Detect which cell encompasses the target text, then output its [X, Y] center coordinate. 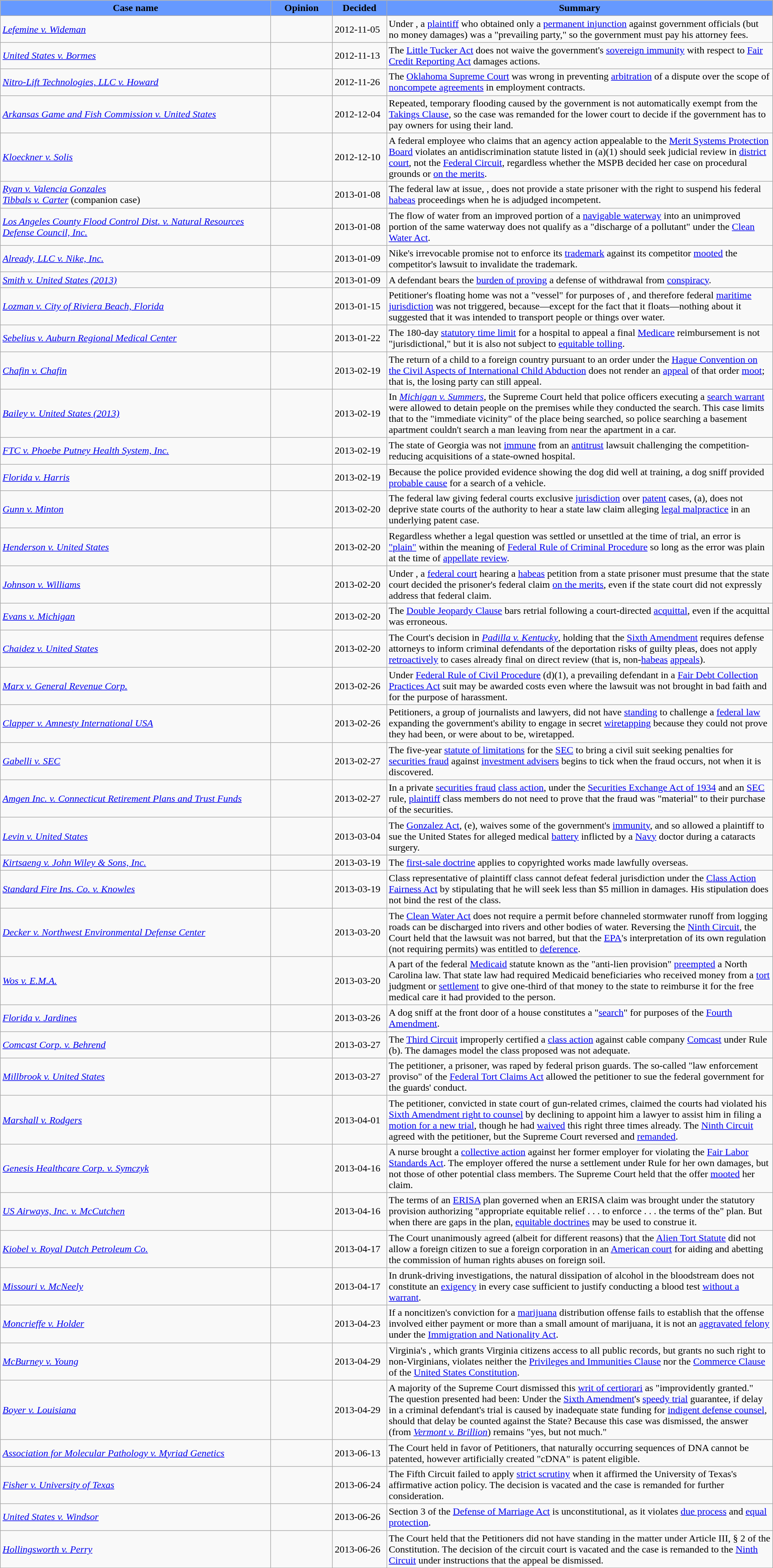
The Little Tucker Act does not waive the government's sovereign immunity with respect to Fair Credit Reporting Act damages actions. [580, 55]
Decker v. Northwest Environmental Defense Center [135, 933]
Florida v. Harris [135, 478]
Levin v. United States [135, 836]
2013-01-15 [360, 306]
Kloeckner v. Solis [135, 157]
2012-11-05 [360, 29]
FTC v. Phoebe Putney Health System, Inc. [135, 451]
2012-12-10 [360, 157]
Bailey v. United States (2013) [135, 413]
2013-06-24 [360, 1485]
Gunn v. Minton [135, 509]
2013-03-04 [360, 836]
2013-01-22 [360, 338]
Fisher v. University of Texas [135, 1485]
Millbrook v. United States [135, 1077]
The Double Jeopardy Clause bars retrial following a court-directed acquittal, even if the acquittal was erroneous. [580, 616]
Marshall v. Rodgers [135, 1120]
Amgen Inc. v. Connecticut Retirement Plans and Trust Funds [135, 798]
Section 3 of the Defense of Marriage Act is unconstitutional, as it violates due process and equal protection. [580, 1517]
2013-03-26 [360, 1018]
Lefemine v. Wideman [135, 29]
US Airways, Inc. v. McCutchen [135, 1211]
Hollingsworth v. Perry [135, 1549]
Johnson v. Williams [135, 584]
Kirtsaeng v. John Wiley & Sons, Inc. [135, 862]
2012-12-04 [360, 114]
A dog sniff at the front door of a house constitutes a "search" for purposes of the Fourth Amendment. [580, 1018]
2013-04-01 [360, 1120]
Already, LLC v. Nike, Inc. [135, 258]
Wos v. E.M.A. [135, 981]
Because the police provided evidence showing the dog did well at training, a dog sniff provided probable cause for a search of a vehicle. [580, 478]
2012-11-26 [360, 82]
Clapper v. Amnesty International USA [135, 723]
Chafin v. Chafin [135, 370]
2013-04-23 [360, 1324]
United States v. Bormes [135, 55]
Smith v. United States (2013) [135, 280]
Boyer v. Louisiana [135, 1410]
Evans v. Michigan [135, 616]
Comcast Corp. v. Behrend [135, 1045]
Henderson v. United States [135, 547]
Decided [360, 8]
United States v. Windsor [135, 1517]
Standard Fire Ins. Co. v. Knowles [135, 889]
Nike's irrevocable promise not to enforce its trademark against its competitor mooted the competitor's lawsuit to invalidate the trademark. [580, 258]
Lozman v. City of Riviera Beach, Florida [135, 306]
Summary [580, 8]
Sebelius v. Auburn Regional Medical Center [135, 338]
The first-sale doctrine applies to copyrighted works made lawfully overseas. [580, 862]
The state of Georgia was not immune from an antitrust lawsuit challenging the competition-reducing acquisitions of a state-owned hospital. [580, 451]
Kiobel v. Royal Dutch Petroleum Co. [135, 1249]
Ryan v. Valencia GonzalesTibbals v. Carter (companion case) [135, 195]
2013-06-13 [360, 1453]
Florida v. Jardines [135, 1018]
Gabelli v. SEC [135, 761]
Case name [135, 8]
Missouri v. McNeely [135, 1286]
Opinion [302, 8]
Los Angeles County Flood Control Dist. v. Natural Resources Defense Council, Inc. [135, 227]
Association for Molecular Pathology v. Myriad Genetics [135, 1453]
Marx v. General Revenue Corp. [135, 686]
Nitro-Lift Technologies, LLC v. Howard [135, 82]
The Oklahoma Supreme Court was wrong in preventing arbitration of a dispute over the scope of noncompete agreements in employment contracts. [580, 82]
Moncrieffe v. Holder [135, 1324]
Genesis Healthcare Corp. v. Symczyk [135, 1168]
McBurney v. Young [135, 1361]
A defendant bears the burden of proving a defense of withdrawal from conspiracy. [580, 280]
Chaidez v. United States [135, 648]
2012-11-13 [360, 55]
Arkansas Game and Fish Commission v. United States [135, 114]
